Detect which cell encompasses the target text, then output its (X, Y) center coordinate. 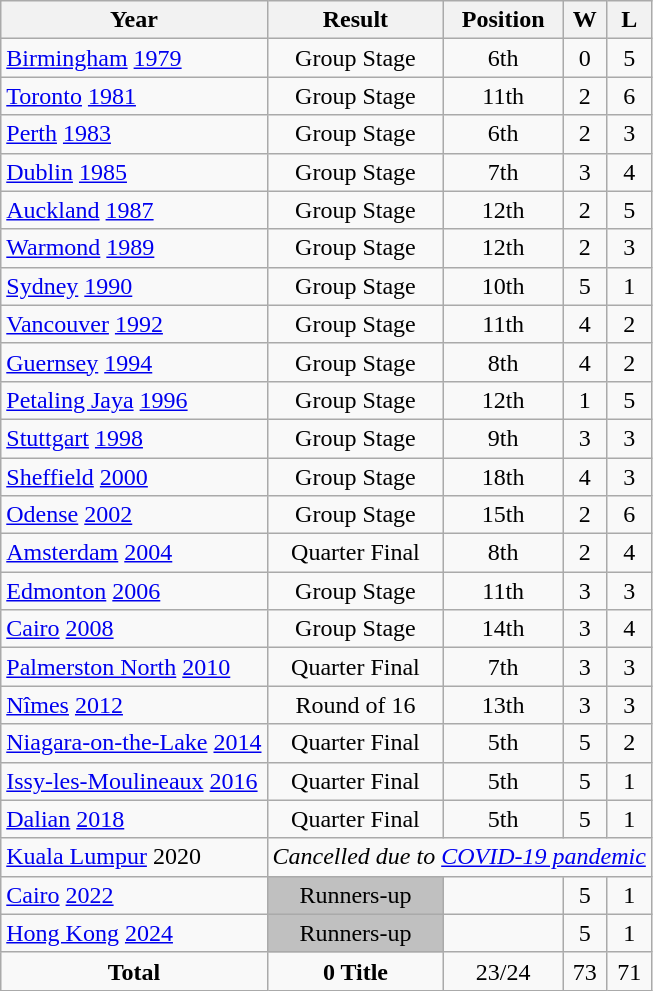
Round of 16 (356, 705)
Sydney 1990 (134, 286)
0 (585, 58)
Amsterdam 2004 (134, 553)
13th (504, 705)
23/24 (504, 971)
Petaling Jaya 1996 (134, 400)
Palmerston North 2010 (134, 667)
Stuttgart 1998 (134, 438)
W (585, 20)
L (629, 20)
Edmonton 2006 (134, 591)
73 (585, 971)
Niagara-on-the-Lake 2014 (134, 743)
9th (504, 438)
Cancelled due to COVID-19 pandemic (459, 857)
Position (504, 20)
0 Title (356, 971)
Toronto 1981 (134, 96)
Nîmes 2012 (134, 705)
Hong Kong 2024 (134, 933)
Dublin 1985 (134, 172)
Birmingham 1979 (134, 58)
Warmond 1989 (134, 248)
Odense 2002 (134, 515)
Total (134, 971)
Auckland 1987 (134, 210)
Dalian 2018 (134, 819)
Sheffield 2000 (134, 477)
Kuala Lumpur 2020 (134, 857)
Year (134, 20)
14th (504, 629)
Perth 1983 (134, 134)
18th (504, 477)
15th (504, 515)
Cairo 2022 (134, 895)
Vancouver 1992 (134, 324)
Cairo 2008 (134, 629)
Issy-les-Moulineaux 2016 (134, 781)
10th (504, 286)
Result (356, 20)
Guernsey 1994 (134, 362)
71 (629, 971)
